Pinpoint the cell where the given text exists, returning its (x, y) midpoint coordinate. 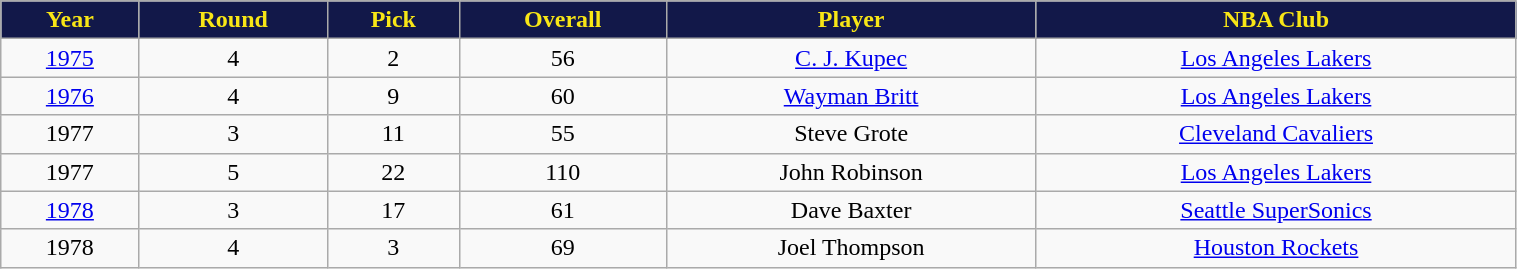
1976 (70, 96)
60 (562, 96)
Year (70, 20)
Pick (393, 20)
9 (393, 96)
22 (393, 172)
61 (562, 210)
Round (233, 20)
Player (851, 20)
Joel Thompson (851, 248)
17 (393, 210)
Wayman Britt (851, 96)
11 (393, 134)
5 (233, 172)
John Robinson (851, 172)
Houston Rockets (1276, 248)
110 (562, 172)
NBA Club (1276, 20)
56 (562, 58)
Overall (562, 20)
C. J. Kupec (851, 58)
Dave Baxter (851, 210)
1975 (70, 58)
69 (562, 248)
2 (393, 58)
Cleveland Cavaliers (1276, 134)
55 (562, 134)
Seattle SuperSonics (1276, 210)
Steve Grote (851, 134)
